Return the (x, y) coordinate for the center point of the cell that contains the specified text.  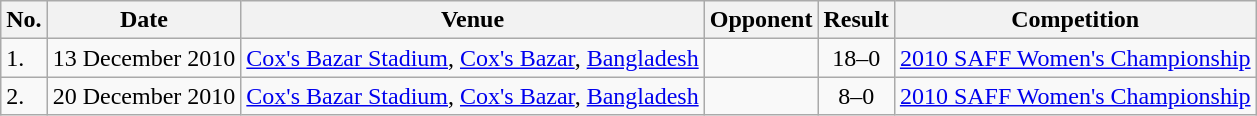
Opponent (761, 20)
8–0 (856, 96)
13 December 2010 (144, 58)
No. (24, 20)
Date (144, 20)
Venue (472, 20)
18–0 (856, 58)
Result (856, 20)
Competition (1075, 20)
1. (24, 58)
20 December 2010 (144, 96)
2. (24, 96)
